For the text-containing cell, return its midpoint in [X, Y] coordinate format. 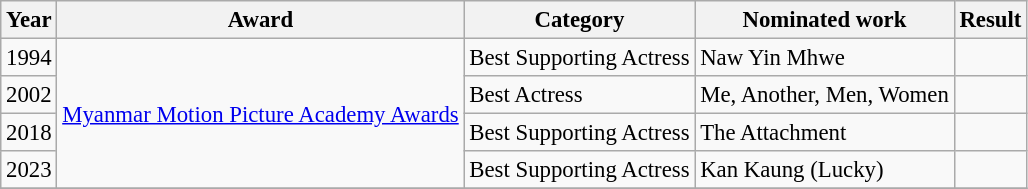
Category [580, 20]
2023 [29, 170]
Result [990, 20]
Year [29, 20]
Kan Kaung (Lucky) [824, 170]
Me, Another, Men, Women [824, 95]
2002 [29, 95]
Nominated work [824, 20]
Award [260, 20]
Best Actress [580, 95]
2018 [29, 133]
1994 [29, 58]
The Attachment [824, 133]
Naw Yin Mhwe [824, 58]
Myanmar Motion Picture Academy Awards [260, 114]
